Locate the cell with the specified text and output its [x, y] center coordinate. 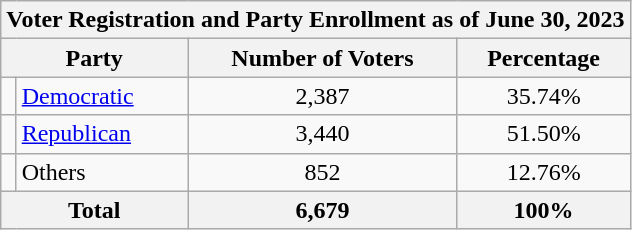
Democratic [102, 96]
Voter Registration and Party Enrollment as of June 30, 2023 [316, 20]
100% [544, 210]
Total [94, 210]
3,440 [323, 134]
Percentage [544, 58]
Party [94, 58]
Number of Voters [323, 58]
6,679 [323, 210]
35.74% [544, 96]
12.76% [544, 172]
852 [323, 172]
Others [102, 172]
Republican [102, 134]
2,387 [323, 96]
51.50% [544, 134]
